From the cell containing the given text, extract its center point as [X, Y] coordinate. 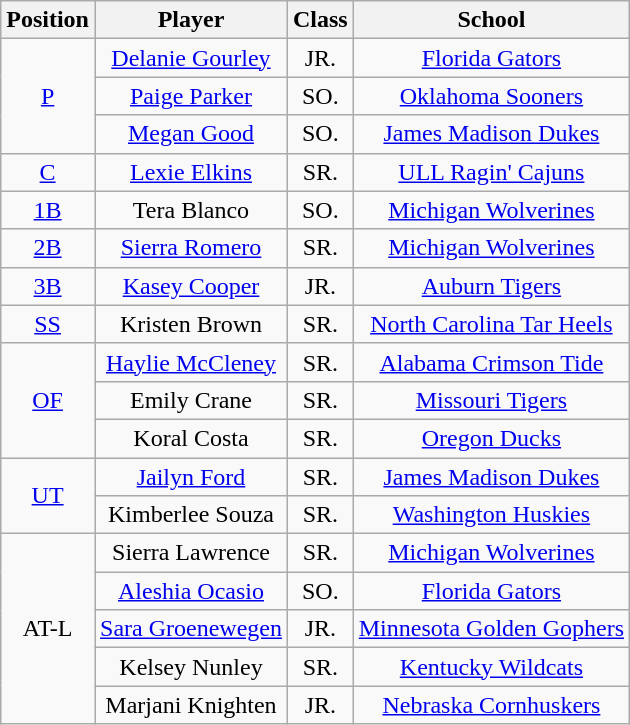
Kentucky Wildcats [491, 667]
Sierra Romero [190, 248]
North Carolina Tar Heels [491, 324]
Kristen Brown [190, 324]
Aleshia Ocasio [190, 591]
Kasey Cooper [190, 286]
Paige Parker [190, 96]
Marjani Knighten [190, 705]
Lexie Elkins [190, 172]
3B [48, 286]
Sara Groenewegen [190, 629]
Kimberlee Souza [190, 515]
Nebraska Cornhuskers [491, 705]
Emily Crane [190, 400]
Delanie Gourley [190, 58]
Washington Huskies [491, 515]
P [48, 96]
Class [320, 20]
Player [190, 20]
School [491, 20]
ULL Ragin' Cajuns [491, 172]
Kelsey Nunley [190, 667]
Sierra Lawrence [190, 553]
AT-L [48, 629]
SS [48, 324]
Haylie McCleney [190, 362]
Jailyn Ford [190, 477]
Oklahoma Sooners [491, 96]
2B [48, 248]
1B [48, 210]
Koral Costa [190, 438]
Missouri Tigers [491, 400]
OF [48, 400]
Oregon Ducks [491, 438]
UT [48, 496]
C [48, 172]
Tera Blanco [190, 210]
Alabama Crimson Tide [491, 362]
Position [48, 20]
Minnesota Golden Gophers [491, 629]
Megan Good [190, 134]
Auburn Tigers [491, 286]
